Locate the cell with the specified text and output its (X, Y) center coordinate. 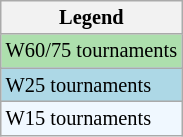
W60/75 tournaments (92, 51)
W25 tournaments (92, 85)
W15 tournaments (92, 118)
Legend (92, 17)
